Capture the cell that displays the provided text and extract its (x, y) central coordinate. 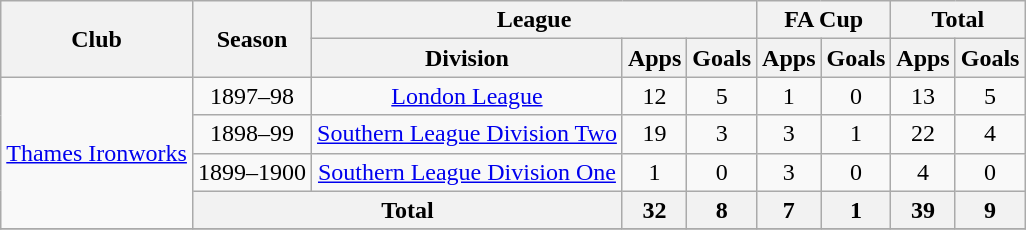
22 (923, 134)
8 (722, 210)
1897–98 (252, 96)
1898–99 (252, 134)
13 (923, 96)
7 (789, 210)
Southern League Division One (468, 172)
Thames Ironworks (97, 153)
Southern League Division Two (468, 134)
9 (990, 210)
19 (654, 134)
Season (252, 39)
League (534, 20)
1899–1900 (252, 172)
Division (468, 58)
FA Cup (824, 20)
Club (97, 39)
32 (654, 210)
London League (468, 96)
12 (654, 96)
39 (923, 210)
